Return the (X, Y) coordinate for the center point of the cell that contains the specified text.  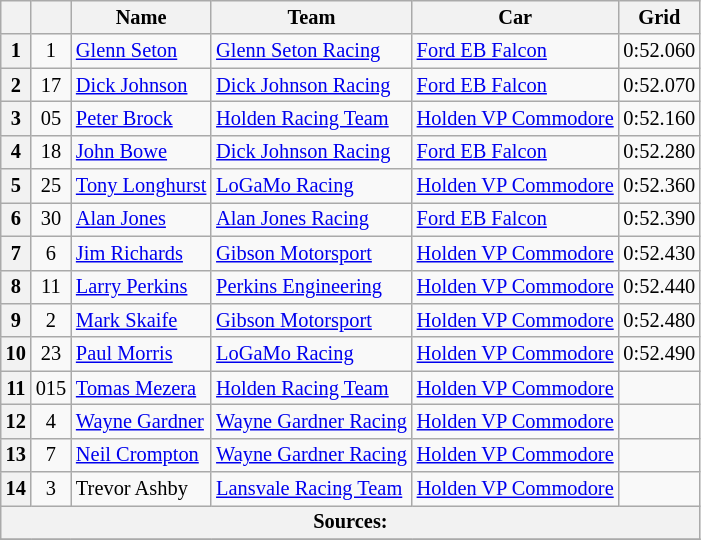
Peter Brock (141, 118)
10 (16, 354)
12 (16, 421)
Grid (660, 17)
9 (16, 320)
Lansvale Racing Team (312, 489)
25 (51, 186)
Sources: (350, 522)
0:52.480 (660, 320)
Dick Johnson (141, 85)
015 (51, 388)
John Bowe (141, 152)
0:52.490 (660, 354)
Team (312, 17)
Wayne Gardner (141, 421)
Neil Crompton (141, 455)
30 (51, 219)
0:52.360 (660, 186)
17 (51, 85)
5 (16, 186)
14 (16, 489)
18 (51, 152)
Perkins Engineering (312, 287)
Name (141, 17)
13 (16, 455)
Alan Jones Racing (312, 219)
Jim Richards (141, 253)
0:52.390 (660, 219)
Trevor Ashby (141, 489)
8 (16, 287)
0:52.280 (660, 152)
Tony Longhurst (141, 186)
05 (51, 118)
Car (516, 17)
Larry Perkins (141, 287)
Glenn Seton Racing (312, 51)
Mark Skaife (141, 320)
Paul Morris (141, 354)
0:52.060 (660, 51)
Glenn Seton (141, 51)
0:52.160 (660, 118)
0:52.440 (660, 287)
Tomas Mezera (141, 388)
23 (51, 354)
0:52.070 (660, 85)
0:52.430 (660, 253)
Alan Jones (141, 219)
